Return [x, y] of the center of cell containing provided text 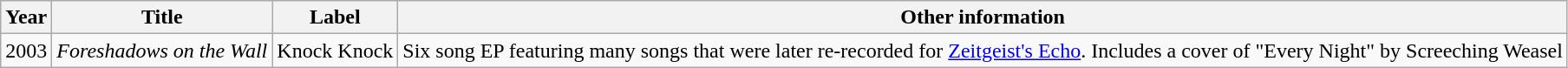
Year [26, 17]
Label [335, 17]
Six song EP featuring many songs that were later re-recorded for Zeitgeist's Echo. Includes a cover of "Every Night" by Screeching Weasel [983, 51]
2003 [26, 51]
Foreshadows on the Wall [162, 51]
Other information [983, 17]
Title [162, 17]
Knock Knock [335, 51]
